Find where the given text appears and provide that cell's center as (X, Y) coordinate. 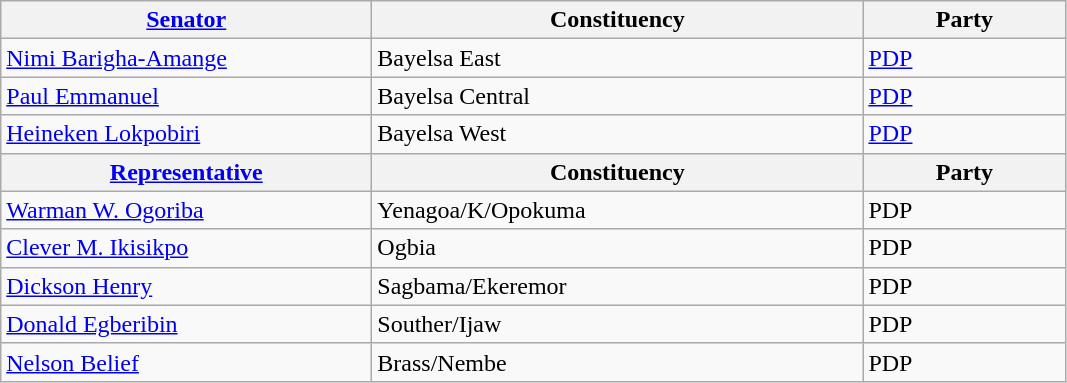
Souther/Ijaw (618, 324)
Bayelsa Central (618, 96)
Heineken Lokpobiri (186, 134)
Nelson Belief (186, 362)
Bayelsa West (618, 134)
Yenagoa/K/Opokuma (618, 210)
Paul Emmanuel (186, 96)
Ogbia (618, 248)
Donald Egberibin (186, 324)
Bayelsa East (618, 58)
Warman W. Ogoriba (186, 210)
Sagbama/Ekeremor (618, 286)
Clever M. Ikisikpo (186, 248)
Senator (186, 20)
Nimi Barigha-Amange (186, 58)
Brass/Nembe (618, 362)
Representative (186, 172)
Dickson Henry (186, 286)
